From the cell containing the given text, extract its center point as [X, Y] coordinate. 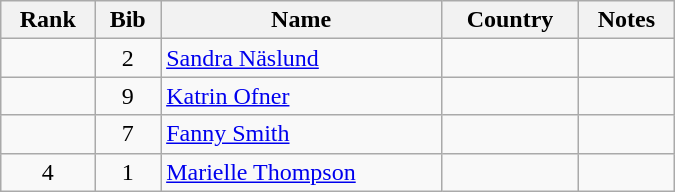
1 [128, 172]
Katrin Ofner [302, 96]
9 [128, 96]
7 [128, 134]
Marielle Thompson [302, 172]
Notes [626, 20]
Bib [128, 20]
Country [510, 20]
Rank [48, 20]
Name [302, 20]
2 [128, 58]
Sandra Näslund [302, 58]
Fanny Smith [302, 134]
4 [48, 172]
